From the cell containing the given text, extract its center point as [X, Y] coordinate. 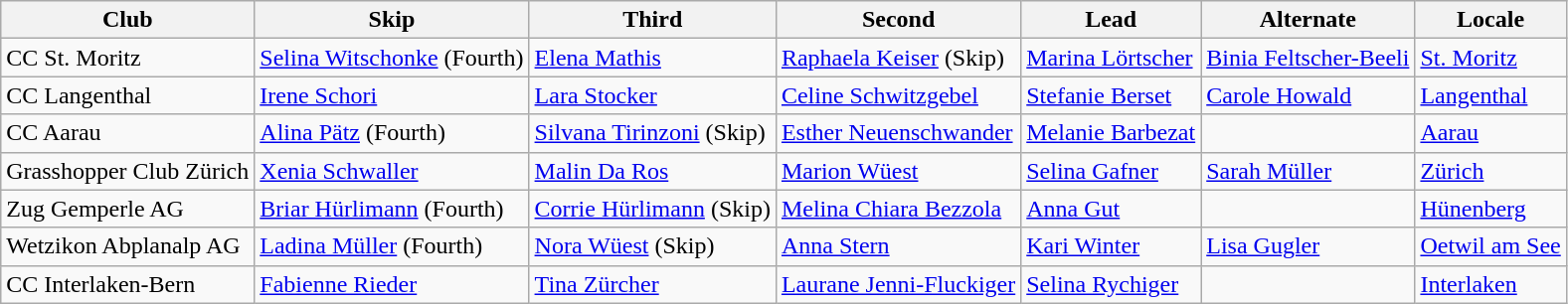
Binia Feltscher-Beeli [1308, 58]
Sarah Müller [1308, 171]
Zug Gemperle AG [127, 209]
Ladina Müller (Fourth) [392, 246]
Aarau [1490, 133]
Lisa Gugler [1308, 246]
Briar Hürlimann (Fourth) [392, 209]
Hünenberg [1490, 209]
Alternate [1308, 20]
Lead [1112, 20]
Skip [392, 20]
Melina Chiara Bezzola [898, 209]
Nora Wüest (Skip) [652, 246]
Wetzikon Abplanalp AG [127, 246]
Alina Pätz (Fourth) [392, 133]
Marion Wüest [898, 171]
Kari Winter [1112, 246]
St. Moritz [1490, 58]
Selina Witschonke (Fourth) [392, 58]
Silvana Tirinzoni (Skip) [652, 133]
Second [898, 20]
Grasshopper Club Zürich [127, 171]
Selina Rychiger [1112, 284]
Malin Da Ros [652, 171]
Selina Gafner [1112, 171]
CC St. Moritz [127, 58]
Oetwil am See [1490, 246]
Raphaela Keiser (Skip) [898, 58]
Lara Stocker [652, 95]
Locale [1490, 20]
Marina Lörtscher [1112, 58]
Fabienne Rieder [392, 284]
Laurane Jenni-Fluckiger [898, 284]
Anna Gut [1112, 209]
Stefanie Berset [1112, 95]
CC Langenthal [127, 95]
Interlaken [1490, 284]
Irene Schori [392, 95]
Carole Howald [1308, 95]
Corrie Hürlimann (Skip) [652, 209]
Langenthal [1490, 95]
Club [127, 20]
Zürich [1490, 171]
CC Aarau [127, 133]
Tina Zürcher [652, 284]
Celine Schwitzgebel [898, 95]
CC Interlaken-Bern [127, 284]
Xenia Schwaller [392, 171]
Elena Mathis [652, 58]
Third [652, 20]
Melanie Barbezat [1112, 133]
Esther Neuenschwander [898, 133]
Anna Stern [898, 246]
